Pinpoint the cell where the given text exists, returning its (X, Y) midpoint coordinate. 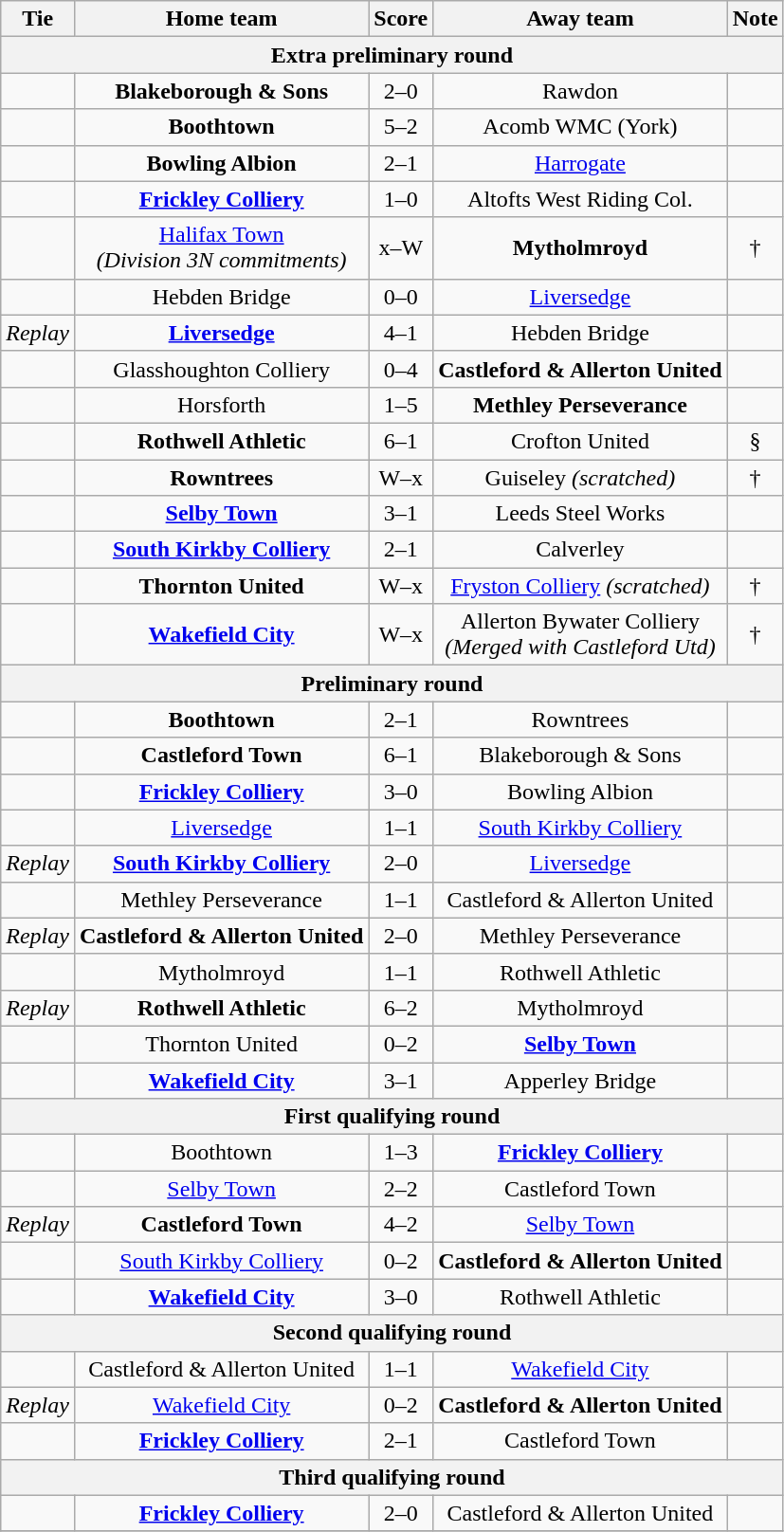
2–2 (401, 1189)
6–2 (401, 1008)
Crofton United (580, 441)
Third qualifying round (392, 1477)
Glasshoughton Colliery (221, 369)
Horsforth (221, 405)
x–W (401, 248)
Leeds Steel Works (580, 514)
First qualifying round (392, 1117)
Halifax Town(Division 3N commitments) (221, 248)
Score (401, 19)
Apperley Bridge (580, 1080)
Calverley (580, 550)
0–0 (401, 297)
4–2 (401, 1225)
Away team (580, 19)
Acomb WMC (York) (580, 127)
0–4 (401, 369)
Extra preliminary round (392, 55)
Altofts West Riding Col. (580, 199)
Guiseley (scratched) (580, 477)
5–2 (401, 127)
Home team (221, 19)
Note (755, 19)
Second qualifying round (392, 1333)
1–0 (401, 199)
Allerton Bywater Colliery(Merged with Castleford Utd) (580, 635)
Rawdon (580, 91)
Fryston Colliery (scratched) (580, 586)
Preliminary round (392, 684)
Tie (38, 19)
§ (755, 441)
1–3 (401, 1153)
4–1 (401, 333)
1–5 (401, 405)
Harrogate (580, 163)
